Detect which cell encompasses the target text, then output its [x, y] center coordinate. 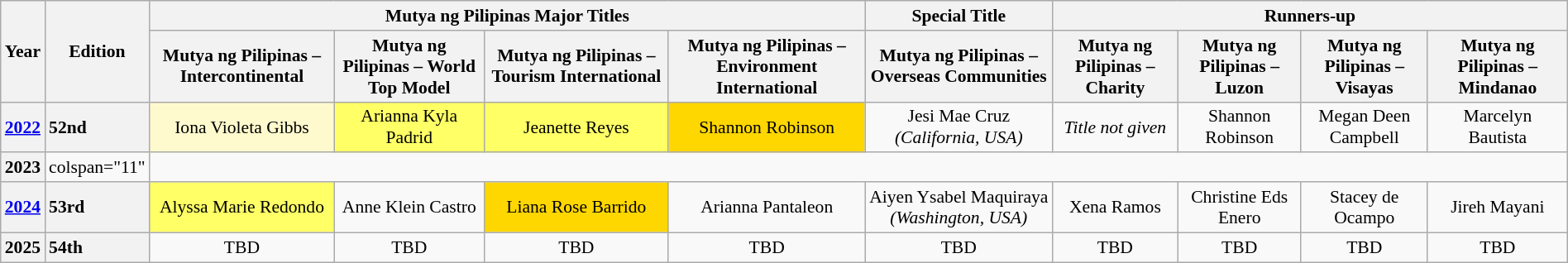
Edition [98, 51]
Runners-up [1310, 16]
2023 [23, 168]
Arianna Kyla Padrid [409, 127]
Mutya ng Pilipinas – Luzon [1239, 66]
colspan="11" [98, 168]
Jeanette Reyes [576, 127]
Arianna Pantaleon [767, 207]
Mutya ng Pilipinas – Overseas Communities [959, 66]
Xena Ramos [1116, 207]
Aiyen Ysabel Maquiraya (Washington, USA) [959, 207]
Iona Violeta Gibbs [242, 127]
Mutya ng Pilipinas – Intercontinental [242, 66]
2022 [23, 127]
Title not given [1116, 127]
Special Title [959, 16]
Mutya ng Pilipinas – Environment International [767, 66]
2025 [23, 247]
53rd [98, 207]
Mutya ng Pilipinas – Tourism International [576, 66]
52nd [98, 127]
Liana Rose Barrido [576, 207]
Year [23, 51]
Alyssa Marie Redondo [242, 207]
Jesi Mae Cruz (California, USA) [959, 127]
Mutya ng Pilipinas – World Top Model [409, 66]
Mutya ng Pilipinas Major Titles [508, 16]
Anne Klein Castro [409, 207]
Megan Deen Campbell [1365, 127]
Mutya ng Pilipinas – Charity [1116, 66]
2024 [23, 207]
Jireh Mayani [1497, 207]
Stacey de Ocampo [1365, 207]
Christine Eds Enero [1239, 207]
Marcelyn Bautista [1497, 127]
54th [98, 247]
Mutya ng Pilipinas – Visayas [1365, 66]
Mutya ng Pilipinas – Mindanao [1497, 66]
